Locate the cell with the specified text and output its [x, y] center coordinate. 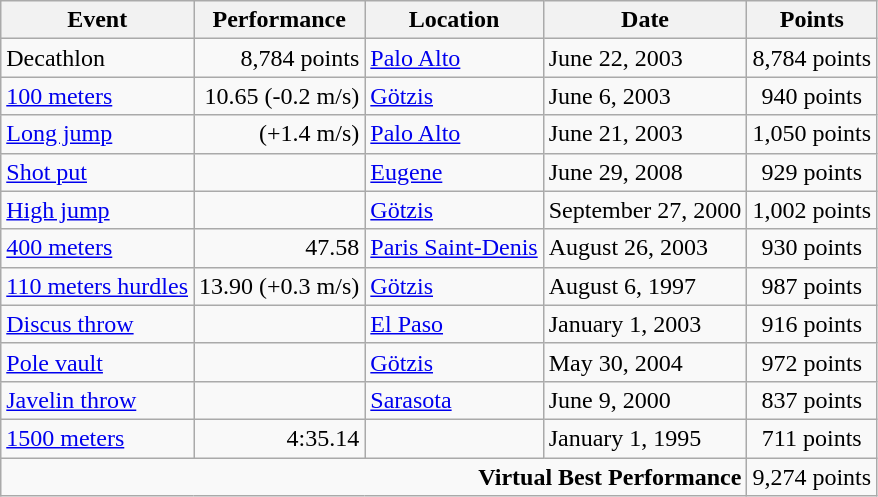
4:35.14 [280, 438]
10.65 (-0.2 m/s) [280, 96]
June 9, 2000 [645, 400]
100 meters [98, 96]
711 points [812, 438]
January 1, 2003 [645, 324]
June 6, 2003 [645, 96]
400 meters [98, 248]
Sarasota [454, 400]
110 meters hurdles [98, 286]
January 1, 1995 [645, 438]
916 points [812, 324]
Discus throw [98, 324]
930 points [812, 248]
August 6, 1997 [645, 286]
Paris Saint-Denis [454, 248]
(+1.4 m/s) [280, 134]
1,002 points [812, 210]
Long jump [98, 134]
High jump [98, 210]
Location [454, 20]
June 29, 2008 [645, 172]
47.58 [280, 248]
Decathlon [98, 58]
940 points [812, 96]
1,050 points [812, 134]
Performance [280, 20]
972 points [812, 362]
Javelin throw [98, 400]
Date [645, 20]
August 26, 2003 [645, 248]
June 21, 2003 [645, 134]
El Paso [454, 324]
Event [98, 20]
Eugene [454, 172]
9,274 points [812, 477]
987 points [812, 286]
1500 meters [98, 438]
June 22, 2003 [645, 58]
September 27, 2000 [645, 210]
Pole vault [98, 362]
13.90 (+0.3 m/s) [280, 286]
Virtual Best Performance [374, 477]
929 points [812, 172]
837 points [812, 400]
Shot put [98, 172]
Points [812, 20]
May 30, 2004 [645, 362]
